Determine the (x, y) coordinate at the center of the cell enclosing the given text.  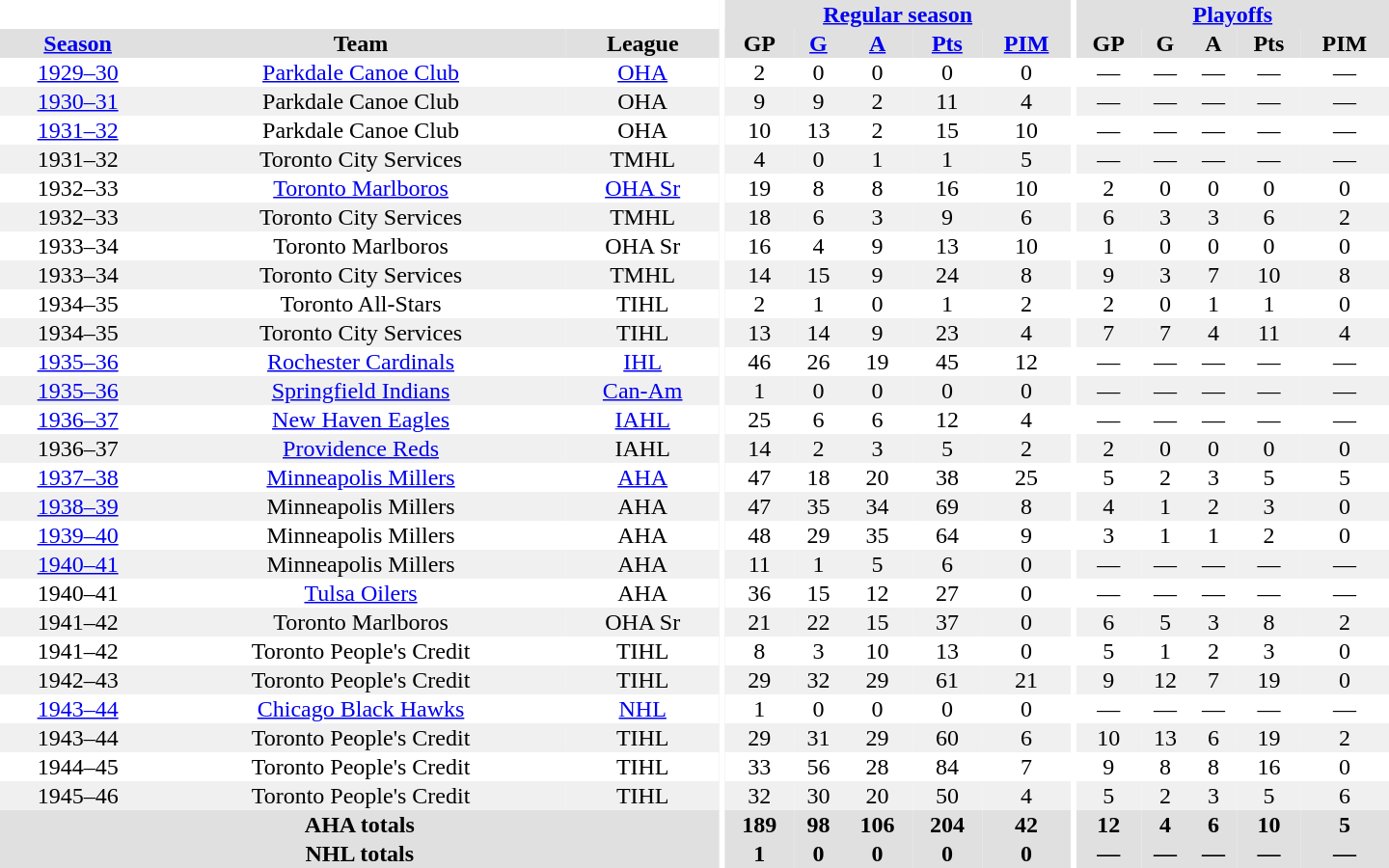
1942–43 (77, 680)
23 (947, 333)
Regular season (897, 14)
Team (361, 43)
Springfield Indians (361, 391)
84 (947, 767)
1930–31 (77, 101)
26 (818, 362)
34 (877, 506)
NHL totals (360, 854)
38 (947, 477)
33 (759, 767)
22 (818, 622)
NHL (642, 709)
37 (947, 622)
69 (947, 506)
36 (759, 593)
61 (947, 680)
31 (818, 738)
1945–46 (77, 796)
24 (947, 275)
1944–45 (77, 767)
Tulsa Oilers (361, 593)
204 (947, 825)
48 (759, 535)
League (642, 43)
30 (818, 796)
45 (947, 362)
Rochester Cardinals (361, 362)
189 (759, 825)
Playoffs (1233, 14)
Toronto All-Stars (361, 304)
1938–39 (77, 506)
56 (818, 767)
50 (947, 796)
1937–38 (77, 477)
New Haven Eagles (361, 420)
27 (947, 593)
64 (947, 535)
Can-Am (642, 391)
Season (77, 43)
1939–40 (77, 535)
42 (1026, 825)
28 (877, 767)
1929–30 (77, 72)
98 (818, 825)
IHL (642, 362)
106 (877, 825)
AHA totals (360, 825)
Providence Reds (361, 448)
60 (947, 738)
46 (759, 362)
Chicago Black Hawks (361, 709)
